Detect which cell encompasses the target text, then output its (x, y) center coordinate. 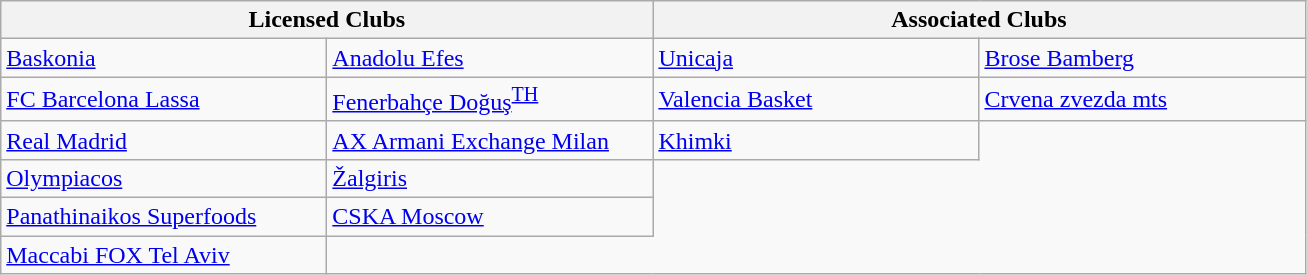
Anadolu Efes (490, 58)
FC Barcelona Lassa (164, 100)
Real Madrid (164, 140)
Licensed Clubs (327, 20)
Associated Clubs (979, 20)
Baskonia (164, 58)
Žalgiris (490, 178)
Khimki (816, 140)
Valencia Basket (816, 100)
CSKA Moscow (490, 217)
Unicaja (816, 58)
Fenerbahçe DoğuşTH (490, 100)
Brose Bamberg (1142, 58)
Crvena zvezda mts (1142, 100)
Maccabi FOX Tel Aviv (164, 255)
AX Armani Exchange Milan (490, 140)
Panathinaikos Superfoods (164, 217)
Olympiacos (164, 178)
